Return the (X, Y) coordinate for the center point of the cell that contains the specified text.  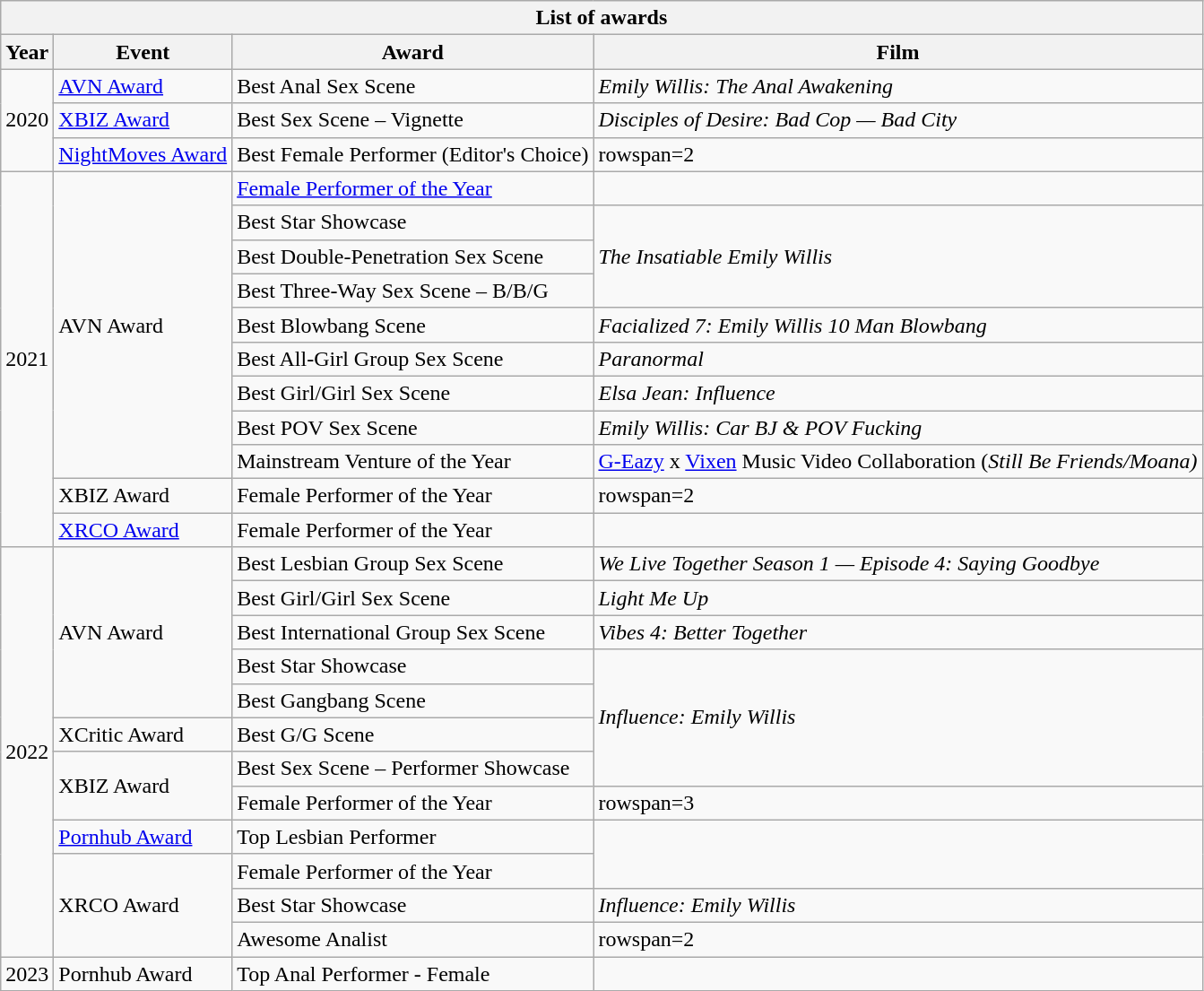
2021 (27, 359)
Emily Willis: Car BJ & POV Fucking (898, 428)
Best Blowbang Scene (412, 325)
Event (143, 52)
Disciples of Desire: Bad Cop — Bad City (898, 120)
Award (412, 52)
Best Female Performer (Editor's Choice) (412, 154)
Best Gangbang Scene (412, 700)
2022 (27, 752)
Vibes 4: Better Together (898, 632)
We Live Together Season 1 — Episode 4: Saying Goodbye (898, 564)
Elsa Jean: Influence (898, 393)
Paranormal (898, 359)
NightMoves Award (143, 154)
Best Lesbian Group Sex Scene (412, 564)
G-Eazy x Vixen Music Video Collaboration (Still Be Friends/Moana) (898, 462)
Best G/G Scene (412, 735)
Best POV Sex Scene (412, 428)
Best Anal Sex Scene (412, 86)
The Insatiable Emily Willis (898, 256)
Best Double-Penetration Sex Scene (412, 256)
rowspan=3 (898, 803)
Best Sex Scene – Vignette (412, 120)
List of awards (602, 18)
Light Me Up (898, 598)
XCritic Award (143, 735)
Top Lesbian Performer (412, 837)
Best Three-Way Sex Scene – B/B/G (412, 291)
2020 (27, 120)
Year (27, 52)
Emily Willis: The Anal Awakening (898, 86)
Top Anal Performer - Female (412, 973)
Best Sex Scene – Performer Showcase (412, 769)
Best International Group Sex Scene (412, 632)
Best All-Girl Group Sex Scene (412, 359)
Awesome Analist (412, 939)
2023 (27, 973)
Film (898, 52)
Facialized 7: Emily Willis 10 Man Blowbang (898, 325)
Mainstream Venture of the Year (412, 462)
